For the text-containing cell, return its midpoint in [X, Y] coordinate format. 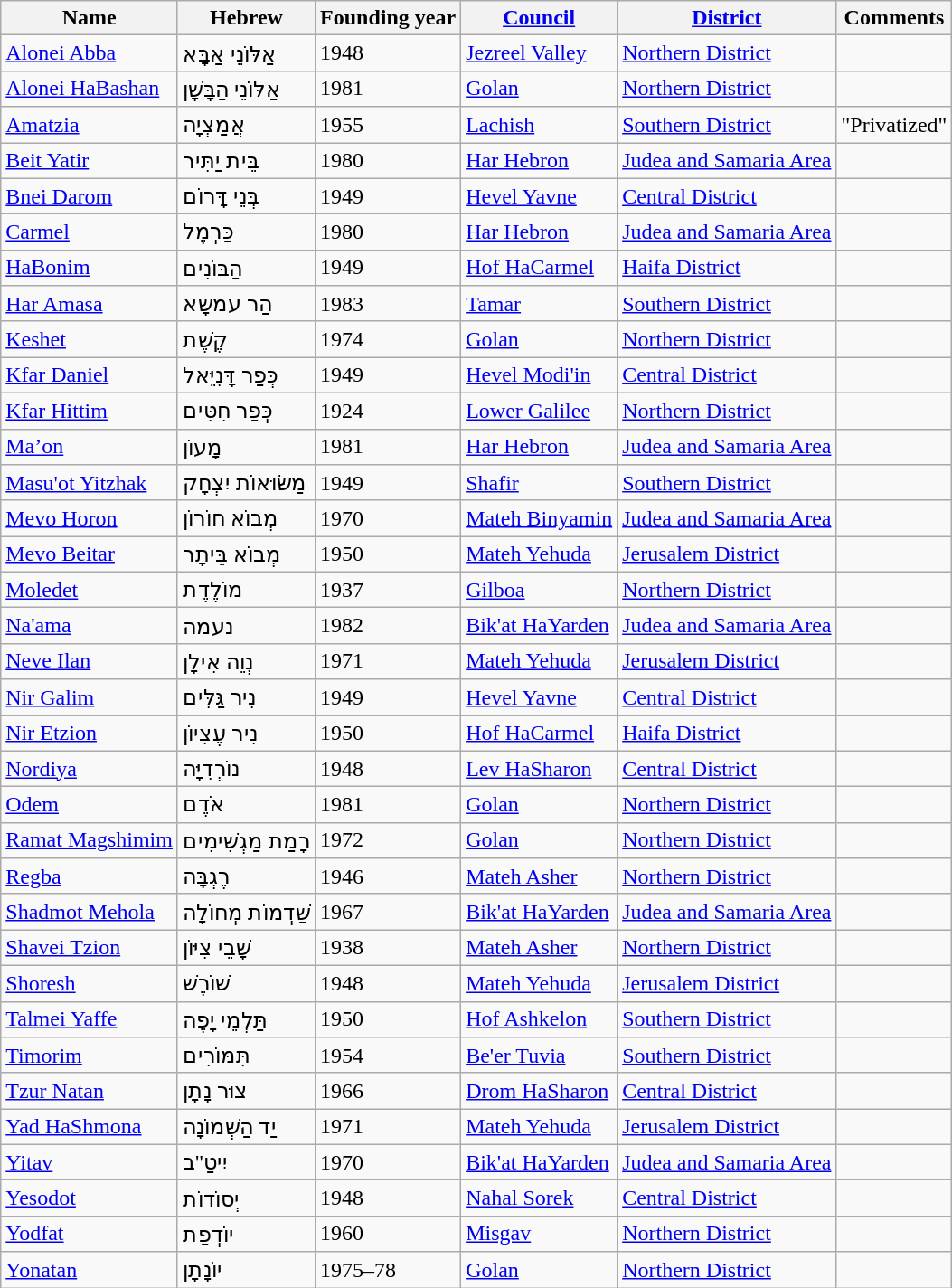
אַלּוֹנֵי הַבָּשָׁן [246, 89]
Yad HaShmona [90, 1127]
Regba [90, 876]
Talmei Yaffe [90, 1019]
יוֹנָתָן [246, 1270]
נִיר עֶצִיוֹן [246, 733]
Nir Galim [90, 697]
Shafir [539, 483]
Odem [90, 805]
Tzur Natan [90, 1091]
אֹדֶם [246, 805]
Beit Yatir [90, 161]
Lower Galilee [539, 411]
אַלּוֹנֵי אַבָּא [246, 53]
תַּלְמֵי יָפֶה [246, 1019]
יִיטַ"ב [246, 1162]
Har Amasa [90, 304]
1937 [389, 590]
Mateh Binyamin [539, 518]
Nir Etzion [90, 733]
אֲמַצְיָה [246, 125]
Nahal Sorek [539, 1198]
Keshet [90, 339]
Comments [894, 18]
1974 [389, 339]
Drom HaSharon [539, 1091]
Shadmot Mehola [90, 912]
Ma’on [90, 447]
מְבוֹא חוֹרוֹן [246, 518]
יוֹדְפַת [246, 1234]
Founding year [389, 18]
Alonei Abba [90, 53]
Alonei HaBashan [90, 89]
כַּרְמֶל [246, 232]
1946 [389, 876]
Neve Ilan [90, 661]
Timorim [90, 1056]
תִּמּוֹרִים [246, 1056]
רֶגְבָּה [246, 876]
1960 [389, 1234]
נְוֵה אִילָן [246, 661]
1924 [389, 411]
1983 [389, 304]
הַבּוֹנִים [246, 268]
מַשּׂוּאוֹת יִצְחָק [246, 483]
Na'ama [90, 626]
Amatzia [90, 125]
רָמַת מַגְשִׁימִים [246, 840]
Masu'ot Yitzhak [90, 483]
1975–78 [389, 1270]
Yesodot [90, 1198]
1955 [389, 125]
Nordiya [90, 769]
שָׁבֵי צִיּוֹן [246, 948]
נעמה [246, 626]
Be'er Tuvia [539, 1056]
יַד הַשְּׁמוֹנָה [246, 1127]
Kfar Hittim [90, 411]
District [727, 18]
1972 [389, 840]
Hevel Modi'in [539, 375]
Yodfat [90, 1234]
"Privatized" [894, 125]
Ramat Magshimim [90, 840]
מוֹלֶדֶת [246, 590]
מָעוֹן [246, 447]
יְסוֹדוֹת [246, 1198]
Name [90, 18]
שַׁדְמוֹת מְחוֹלָה [246, 912]
Lev HaSharon [539, 769]
מְבוֹא בֵּיתָר [246, 554]
Bnei Darom [90, 196]
Gilboa [539, 590]
Mevo Horon [90, 518]
Jezreel Valley [539, 53]
1967 [389, 912]
Council [539, 18]
HaBonim [90, 268]
קֶשֶׁת [246, 339]
בְּנֵי דָּרוֹם [246, 196]
נוֹרְדִיָּה [246, 769]
Kfar Daniel [90, 375]
Shoresh [90, 983]
Hof Ashkelon [539, 1019]
כְּפַר חִטִּים [246, 411]
Misgav [539, 1234]
Mevo Beitar [90, 554]
שׁוֹרֶשׁ [246, 983]
Yitav [90, 1162]
Hebrew [246, 18]
Carmel [90, 232]
Shavei Tzion [90, 948]
הַר עמשָא [246, 304]
צוּר נָתָן [246, 1091]
נִיר גַּלִּים [246, 697]
1966 [389, 1091]
1982 [389, 626]
Lachish [539, 125]
Moledet [90, 590]
Yonatan [90, 1270]
Tamar [539, 304]
1938 [389, 948]
1954 [389, 1056]
בֵּית יַתִּיר [246, 161]
כְּפַר דָּנִיֵּאל [246, 375]
